Identify which cell holds the provided text, then report its [x, y] central coordinate. 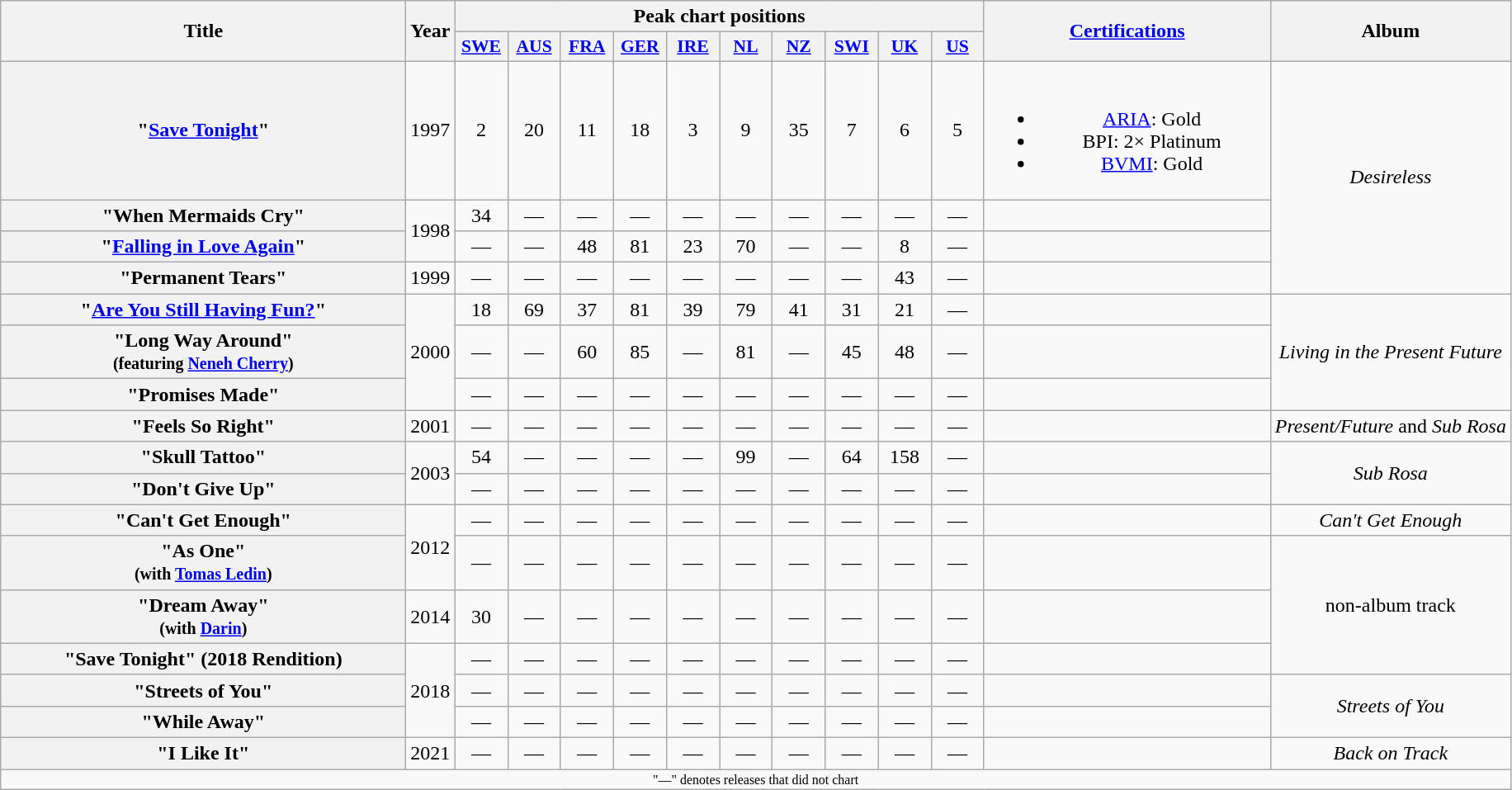
SWI [852, 47]
"Can't Get Enough" [203, 520]
2001 [431, 426]
64 [852, 457]
2012 [431, 546]
NZ [799, 47]
2003 [431, 473]
Can't Get Enough [1390, 520]
ARIA: GoldBPI: 2× PlatinumBVMI: Gold [1127, 130]
"Save Tonight" [203, 130]
2014 [431, 616]
"Save Tonight" (2018 Rendition) [203, 659]
34 [481, 215]
Album [1390, 31]
"Long Way Around" (featuring Neneh Cherry) [203, 352]
Peak chart positions [720, 17]
Year [431, 31]
"Don't Give Up" [203, 489]
30 [481, 616]
41 [799, 310]
3 [692, 130]
Sub Rosa [1390, 473]
"When Mermaids Cry" [203, 215]
5 [957, 130]
2021 [431, 753]
39 [692, 310]
20 [534, 130]
"Permanent Tears" [203, 278]
"Are You Still Having Fun?" [203, 310]
"As One" (with Tomas Ledin) [203, 563]
Certifications [1127, 31]
"Promises Made" [203, 395]
"Falling in Love Again" [203, 247]
"Skull Tattoo" [203, 457]
Living in the Present Future [1390, 352]
"While Away" [203, 721]
70 [746, 247]
37 [587, 310]
NL [746, 47]
69 [534, 310]
23 [692, 247]
45 [852, 352]
IRE [692, 47]
158 [905, 457]
1999 [431, 278]
"I Like It" [203, 753]
Desireless [1390, 177]
8 [905, 247]
SWE [481, 47]
31 [852, 310]
85 [640, 352]
FRA [587, 47]
Streets of You [1390, 706]
AUS [534, 47]
2000 [431, 352]
"Feels So Right" [203, 426]
"Streets of You" [203, 690]
UK [905, 47]
54 [481, 457]
"Dream Away" (with Darin) [203, 616]
Present/Future and Sub Rosa [1390, 426]
6 [905, 130]
21 [905, 310]
2 [481, 130]
2018 [431, 690]
1997 [431, 130]
Back on Track [1390, 753]
60 [587, 352]
7 [852, 130]
1998 [431, 231]
11 [587, 130]
non-album track [1390, 605]
99 [746, 457]
35 [799, 130]
GER [640, 47]
9 [746, 130]
"—" denotes releases that did not chart [756, 779]
43 [905, 278]
US [957, 47]
79 [746, 310]
Title [203, 31]
